Scan for the cell matching the given text and deliver its (x, y) coordinate at center. 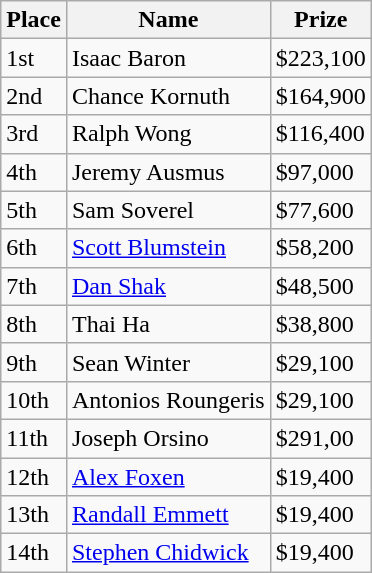
Thai Ha (168, 324)
Chance Kornuth (168, 96)
Joseph Orsino (168, 438)
1st (34, 58)
4th (34, 172)
Randall Emmett (168, 515)
$38,800 (320, 324)
13th (34, 515)
$58,200 (320, 248)
Sean Winter (168, 362)
14th (34, 553)
$164,900 (320, 96)
Dan Shak (168, 286)
Sam Soverel (168, 210)
Scott Blumstein (168, 248)
$291,00 (320, 438)
$77,600 (320, 210)
Stephen Chidwick (168, 553)
11th (34, 438)
6th (34, 248)
9th (34, 362)
Ralph Wong (168, 134)
Antonios Roungeris (168, 400)
3rd (34, 134)
Prize (320, 20)
Alex Foxen (168, 477)
Place (34, 20)
7th (34, 286)
$48,500 (320, 286)
5th (34, 210)
$97,000 (320, 172)
$223,100 (320, 58)
2nd (34, 96)
$116,400 (320, 134)
Jeremy Ausmus (168, 172)
10th (34, 400)
8th (34, 324)
Isaac Baron (168, 58)
Name (168, 20)
12th (34, 477)
